Capture the cell that displays the provided text and extract its [X, Y] central coordinate. 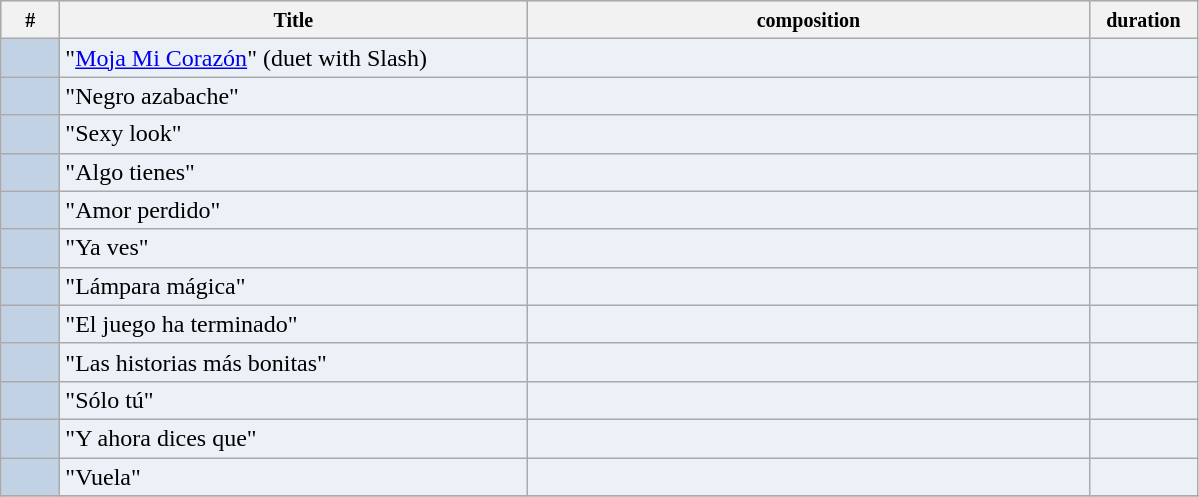
"Y ahora dices que" [294, 438]
"Moja Mi Corazón" (duet with Slash) [294, 58]
"Sexy look" [294, 134]
"Vuela" [294, 477]
Title [294, 20]
"Negro azabache" [294, 96]
"Amor perdido" [294, 210]
duration [1144, 20]
# [30, 20]
"Lámpara mágica" [294, 286]
"Las historias más bonitas" [294, 362]
"Sólo tú" [294, 400]
"Algo tienes" [294, 172]
composition [808, 20]
"Ya ves" [294, 248]
"El juego ha terminado" [294, 324]
